Detect which cell encompasses the target text, then output its (x, y) center coordinate. 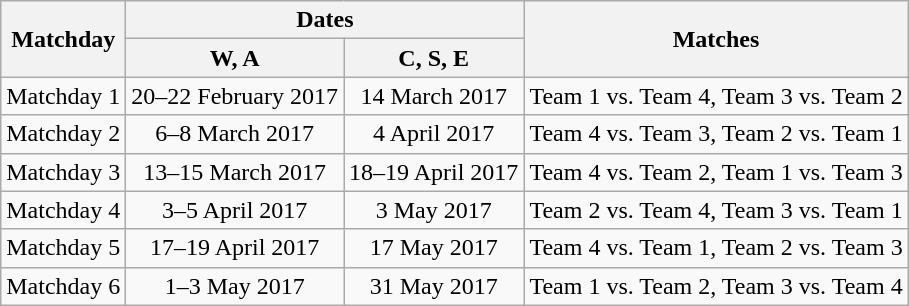
13–15 March 2017 (235, 172)
Matchday 6 (64, 286)
18–19 April 2017 (434, 172)
Matchday (64, 39)
Team 1 vs. Team 4, Team 3 vs. Team 2 (716, 96)
20–22 February 2017 (235, 96)
31 May 2017 (434, 286)
Team 2 vs. Team 4, Team 3 vs. Team 1 (716, 210)
Matchday 2 (64, 134)
Team 4 vs. Team 2, Team 1 vs. Team 3 (716, 172)
C, S, E (434, 58)
17 May 2017 (434, 248)
Matchday 4 (64, 210)
3 May 2017 (434, 210)
Team 4 vs. Team 1, Team 2 vs. Team 3 (716, 248)
Dates (325, 20)
3–5 April 2017 (235, 210)
6–8 March 2017 (235, 134)
Matchday 5 (64, 248)
17–19 April 2017 (235, 248)
14 March 2017 (434, 96)
1–3 May 2017 (235, 286)
Team 1 vs. Team 2, Team 3 vs. Team 4 (716, 286)
Matches (716, 39)
Matchday 3 (64, 172)
Team 4 vs. Team 3, Team 2 vs. Team 1 (716, 134)
Matchday 1 (64, 96)
W, A (235, 58)
4 April 2017 (434, 134)
